For the text-containing cell, return its midpoint in (X, Y) coordinate format. 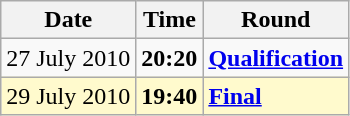
Round (276, 20)
Time (170, 20)
29 July 2010 (68, 96)
19:40 (170, 96)
Date (68, 20)
20:20 (170, 58)
27 July 2010 (68, 58)
Qualification (276, 58)
Final (276, 96)
